Find where the given text appears and provide that cell's center as [x, y] coordinate. 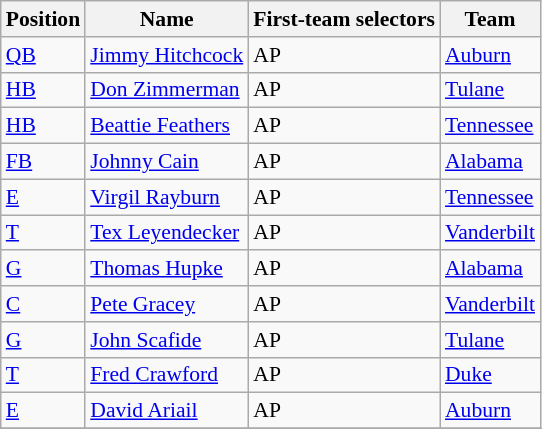
Name [166, 19]
David Ariail [166, 411]
First-team selectors [344, 19]
Tex Leyendecker [166, 233]
Duke [490, 375]
FB [43, 162]
Fred Crawford [166, 375]
C [43, 304]
Johnny Cain [166, 162]
Virgil Rayburn [166, 197]
Jimmy Hitchcock [166, 55]
Beattie Feathers [166, 126]
John Scafide [166, 340]
Pete Gracey [166, 304]
Thomas Hupke [166, 269]
Team [490, 19]
QB [43, 55]
Don Zimmerman [166, 90]
Position [43, 19]
